Return the [x, y] coordinate for the center point of the cell that contains the specified text.  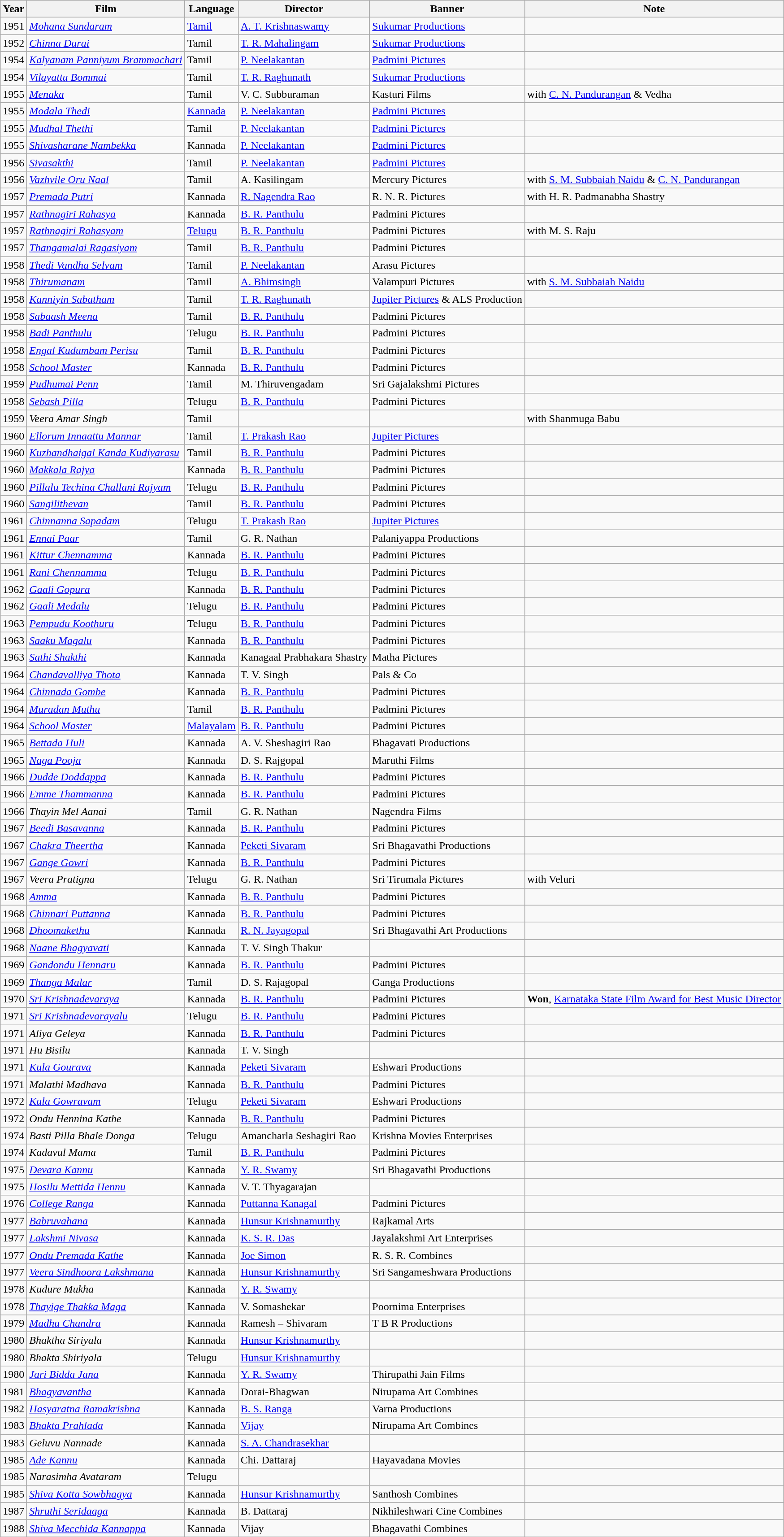
Won, Karnataka State Film Award for Best Music Director [654, 999]
Thayige Thakka Maga [106, 1306]
Bhakta Prahlada [106, 1426]
Kudure Mukha [106, 1289]
Valampuri Pictures [447, 282]
1951 [13, 26]
Badi Panthulu [106, 333]
Amma [106, 897]
Matha Pictures [447, 657]
1976 [13, 1204]
Thanga Malar [106, 982]
Director [304, 9]
with S. M. Subbaiah Naidu [654, 282]
with M. S. Raju [654, 231]
Shiva Kotta Sowbhagya [106, 1494]
Aliya Geleya [106, 1033]
V. Somashekar [304, 1306]
Kanniyin Sabatham [106, 299]
with S. M. Subbaiah Naidu & C. N. Pandurangan [654, 179]
Bhagyavantha [106, 1392]
Ramesh – Shivaram [304, 1324]
Chakra Theertha [106, 845]
Gandondu Hennaru [106, 965]
Shruthi Seridaaga [106, 1511]
Sri Sangameshwara Productions [447, 1272]
Bhaktha Siriyala [106, 1341]
Basti Pilla Bhale Donga [106, 1136]
T. V. Singh Thakur [304, 948]
with Veluri [654, 880]
Pillalu Techina Challani Rajyam [106, 487]
Madhu Chandra [106, 1324]
Hu Bisilu [106, 1050]
Modala Thedi [106, 111]
Thangamalai Ragasiyam [106, 248]
Shiva Mecchida Kannappa [106, 1528]
Dudde Doddappa [106, 777]
B. S. Ranga [304, 1409]
Bhagavathi Combines [447, 1528]
Arasu Pictures [447, 265]
Note [654, 9]
Ellorum Innaattu Mannar [106, 435]
D. S. Rajgopal [304, 760]
A. T. Krishnaswamy [304, 26]
Thayin Mel Aanai [106, 811]
Varna Productions [447, 1409]
Rathnagiri Rahasyam [106, 231]
Thedi Vandha Selvam [106, 265]
Engal Kudumbam Perisu [106, 350]
B. Dattaraj [304, 1511]
V. T. Thyagarajan [304, 1187]
1979 [13, 1324]
Rani Chennamma [106, 572]
Chinnanna Sapadam [106, 521]
Chinna Durai [106, 43]
Sivasakthi [106, 162]
Pals & Co [447, 675]
Jari Bidda Jana [106, 1375]
D. S. Rajagopal [304, 982]
R. N. R. Pictures [447, 196]
Ondu Hennina Kathe [106, 1119]
Mudhal Thethi [106, 128]
Emme Thammanna [106, 794]
Sri Bhagavathi Art Productions [447, 931]
Lakshmi Nivasa [106, 1238]
Jupiter Pictures & ALS Production [447, 299]
Sri Gajalakshmi Pictures [447, 384]
Narasimha Avataram [106, 1477]
1952 [13, 43]
Thirupathi Jain Films [447, 1375]
Beedi Basavanna [106, 828]
Gaali Gopura [106, 589]
Devara Kannu [106, 1170]
Poornima Enterprises [447, 1306]
1981 [13, 1392]
Kula Gowravam [106, 1102]
Naga Pooja [106, 760]
Krishna Movies Enterprises [447, 1136]
Bettada Huli [106, 743]
Saaku Magalu [106, 640]
Nagendra Films [447, 811]
M. Thiruvengadam [304, 384]
Mercury Pictures [447, 179]
Sri Krishnadevaraya [106, 999]
Joe Simon [304, 1255]
Palaniyappa Productions [447, 538]
1982 [13, 1409]
Vazhvile Oru Naal [106, 179]
Sathi Shakthi [106, 657]
Thirumanam [106, 282]
K. S. R. Das [304, 1238]
Gaali Medalu [106, 606]
1987 [13, 1511]
Nikhileshwari Cine Combines [447, 1511]
Kittur Chennamma [106, 555]
with C. N. Pandurangan & Vedha [654, 94]
Kula Gourava [106, 1067]
Makkala Rajya [106, 470]
Film [106, 9]
Chandavalliya Thota [106, 675]
Babruvahana [106, 1221]
S. A. Chandrasekhar [304, 1443]
R. S. R. Combines [447, 1255]
T B R Productions [447, 1324]
Kuzhandhaigal Kanda Kudiyarasu [106, 453]
Veera Amar Singh [106, 418]
Santhosh Combines [447, 1494]
Chinnada Gombe [106, 692]
Muradan Muthu [106, 709]
Sabaash Meena [106, 316]
with Shanmuga Babu [654, 418]
Gange Gowri [106, 862]
Jayalakshmi Art Enterprises [447, 1238]
1988 [13, 1528]
Shivasharane Nambekka [106, 145]
Malathi Madhava [106, 1084]
Hayavadana Movies [447, 1460]
Sangilithevan [106, 504]
Menaka [106, 94]
Kadavul Mama [106, 1153]
Geluvu Nannade [106, 1443]
with H. R. Padmanabha Shastry [654, 196]
R. N. Jayagopal [304, 931]
Naane Bhagyavati [106, 948]
1970 [13, 999]
Year [13, 9]
V. C. Subburaman [304, 94]
Rajkamal Arts [447, 1221]
Rathnagiri Rahasya [106, 214]
Chi. Dattaraj [304, 1460]
Language [212, 9]
Sri Tirumala Pictures [447, 880]
Hosilu Mettida Hennu [106, 1187]
Malayalam [212, 726]
Hasyaratna Ramakrishna [106, 1409]
Pempudu Koothuru [106, 623]
Mohana Sundaram [106, 26]
Ade Kannu [106, 1460]
Kanagaal Prabhakara Shastry [304, 657]
A. Kasilingam [304, 179]
Kasturi Films [447, 94]
Ennai Paar [106, 538]
Premada Putri [106, 196]
Ganga Productions [447, 982]
College Ranga [106, 1204]
Amancharla Seshagiri Rao [304, 1136]
Ondu Premada Kathe [106, 1255]
T. R. Mahalingam [304, 43]
Vilayattu Bommai [106, 77]
R. Nagendra Rao [304, 196]
Bhagavati Productions [447, 743]
Banner [447, 9]
Maruthi Films [447, 760]
Sebash Pilla [106, 401]
A. Bhimsingh [304, 282]
Veera Sindhoora Lakshmana [106, 1272]
Dorai-Bhagwan [304, 1392]
Dhoomakethu [106, 931]
A. V. Sheshagiri Rao [304, 743]
Puttanna Kanagal [304, 1204]
Kalyanam Panniyum Brammachari [106, 60]
Pudhumai Penn [106, 384]
Bhakta Shiriyala [106, 1358]
Chinnari Puttanna [106, 914]
Sri Krishnadevarayalu [106, 1016]
Veera Pratigna [106, 880]
